From the cell containing the given text, extract its center point as (X, Y) coordinate. 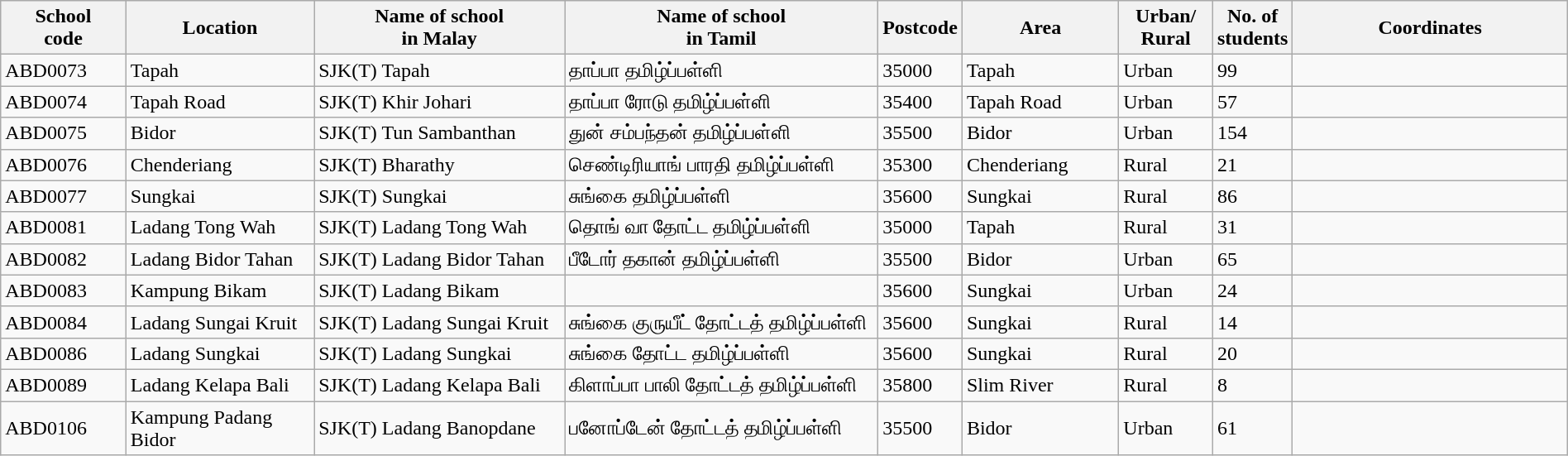
ABD0082 (64, 259)
SJK(T) Ladang Kelapa Bali (440, 385)
ABD0075 (64, 133)
சுங்கை தமிழ்ப்பள்ளி (721, 196)
Ladang Sungkai (220, 353)
57 (1252, 102)
துன் சம்பந்தன் தமிழ்ப்பள்ளி (721, 133)
Urban/Rural (1166, 28)
65 (1252, 259)
SJK(T) Ladang Sungkai (440, 353)
31 (1252, 228)
ABD0083 (64, 290)
சுங்கை தோட்ட தமிழ்ப்பள்ளி (721, 353)
SJK(T) Ladang Sungai Kruit (440, 322)
ABD0089 (64, 385)
SJK(T) Sungkai (440, 196)
Location (220, 28)
SJK(T) Ladang Banopdane (440, 427)
154 (1252, 133)
தாப்பா தமிழ்ப்பள்ளி (721, 70)
Ladang Tong Wah (220, 228)
SJK(T) Bharathy (440, 165)
ABD0081 (64, 228)
ABD0076 (64, 165)
99 (1252, 70)
செண்டிரியாங் பாரதி தமிழ்ப்பள்ளி (721, 165)
61 (1252, 427)
24 (1252, 290)
கிளாப்பா பாலி தோட்டத் தமிழ்ப்பள்ளி (721, 385)
பீடோர் தகான் தமிழ்ப்பள்ளி (721, 259)
Kampung Bikam (220, 290)
Coordinates (1430, 28)
Slim River (1040, 385)
SJK(T) Tapah (440, 70)
35800 (920, 385)
SJK(T) Ladang Tong Wah (440, 228)
ABD0086 (64, 353)
ABD0077 (64, 196)
ABD0074 (64, 102)
Kampung Padang Bidor (220, 427)
Ladang Bidor Tahan (220, 259)
ABD0084 (64, 322)
ABD0106 (64, 427)
SJK(T) Ladang Bikam (440, 290)
தாப்பா ரோடு தமிழ்ப்பள்ளி (721, 102)
Name of schoolin Malay (440, 28)
Ladang Sungai Kruit (220, 322)
ABD0073 (64, 70)
SJK(T) Khir Johari (440, 102)
Name of schoolin Tamil (721, 28)
86 (1252, 196)
Postcode (920, 28)
பனோப்டேன் தோட்டத் தமிழ்ப்பள்ளி (721, 427)
20 (1252, 353)
Ladang Kelapa Bali (220, 385)
21 (1252, 165)
No. ofstudents (1252, 28)
35400 (920, 102)
Area (1040, 28)
Schoolcode (64, 28)
SJK(T) Tun Sambanthan (440, 133)
சுங்கை குருயீட் தோட்டத் தமிழ்ப்பள்ளி (721, 322)
35300 (920, 165)
SJK(T) Ladang Bidor Tahan (440, 259)
தொங் வா தோட்ட தமிழ்ப்பள்ளி (721, 228)
14 (1252, 322)
8 (1252, 385)
